Output the (x, y) coordinate of the center of the cell containing the given text.  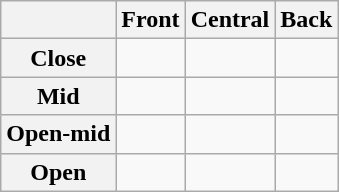
Front (150, 20)
Back (306, 20)
Open-mid (58, 134)
Close (58, 58)
Open (58, 172)
Central (230, 20)
Mid (58, 96)
